Return the [x, y] coordinate for the center point of the cell that contains the specified text.  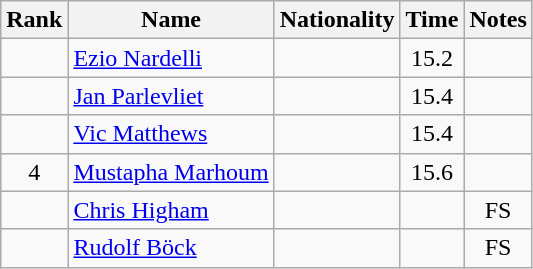
15.6 [432, 172]
Rudolf Böck [171, 248]
Name [171, 20]
Vic Matthews [171, 134]
Rank [34, 20]
Ezio Nardelli [171, 58]
Mustapha Marhoum [171, 172]
Jan Parlevliet [171, 96]
Time [432, 20]
Notes [498, 20]
15.2 [432, 58]
Nationality [337, 20]
4 [34, 172]
Chris Higham [171, 210]
